Provide the (X, Y) coordinate of the cell's center where the given text is located.  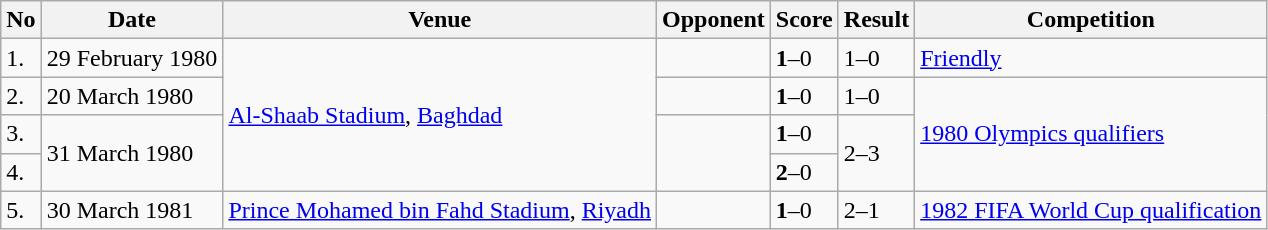
Friendly (1091, 58)
1980 Olympics qualifiers (1091, 134)
1982 FIFA World Cup qualification (1091, 210)
3. (21, 134)
29 February 1980 (132, 58)
Date (132, 20)
No (21, 20)
2–0 (804, 172)
Competition (1091, 20)
Result (876, 20)
2–3 (876, 153)
Opponent (714, 20)
31 March 1980 (132, 153)
Score (804, 20)
2–1 (876, 210)
4. (21, 172)
Prince Mohamed bin Fahd Stadium, Riyadh (440, 210)
Venue (440, 20)
2. (21, 96)
5. (21, 210)
20 March 1980 (132, 96)
30 March 1981 (132, 210)
1. (21, 58)
Al-Shaab Stadium, Baghdad (440, 115)
